Capture the cell that displays the provided text and extract its [x, y] central coordinate. 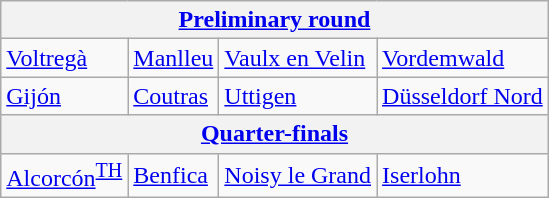
Iserlohn [463, 176]
Gijón [64, 96]
Noisy le Grand [298, 176]
Uttigen [298, 96]
Quarter-finals [275, 134]
Vaulx en Velin [298, 58]
Voltregà [64, 58]
Manlleu [174, 58]
Benfica [174, 176]
AlcorcónTH [64, 176]
Preliminary round [275, 20]
Coutras [174, 96]
Vordemwald [463, 58]
Düsseldorf Nord [463, 96]
